Find where the given text appears and provide that cell's center as [x, y] coordinate. 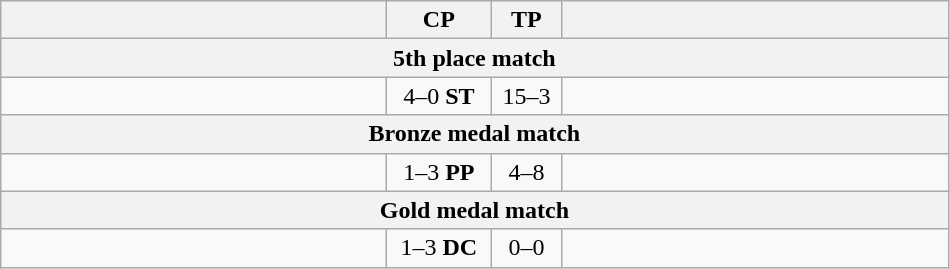
CP [439, 20]
1–3 DC [439, 248]
0–0 [526, 248]
4–0 ST [439, 96]
15–3 [526, 96]
TP [526, 20]
1–3 PP [439, 172]
Gold medal match [474, 210]
4–8 [526, 172]
Bronze medal match [474, 134]
5th place match [474, 58]
